Determine the (X, Y) coordinate at the center of the cell enclosing the given text.  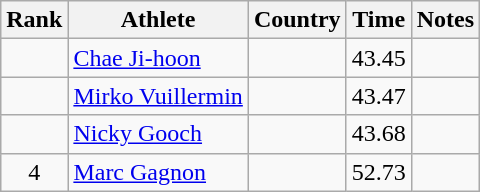
43.47 (378, 96)
4 (34, 172)
Marc Gagnon (158, 172)
43.45 (378, 58)
Time (378, 20)
Nicky Gooch (158, 134)
Notes (445, 20)
Country (297, 20)
Mirko Vuillermin (158, 96)
52.73 (378, 172)
43.68 (378, 134)
Rank (34, 20)
Athlete (158, 20)
Chae Ji-hoon (158, 58)
